Determine the [x, y] coordinate at the center of the cell enclosing the given text.  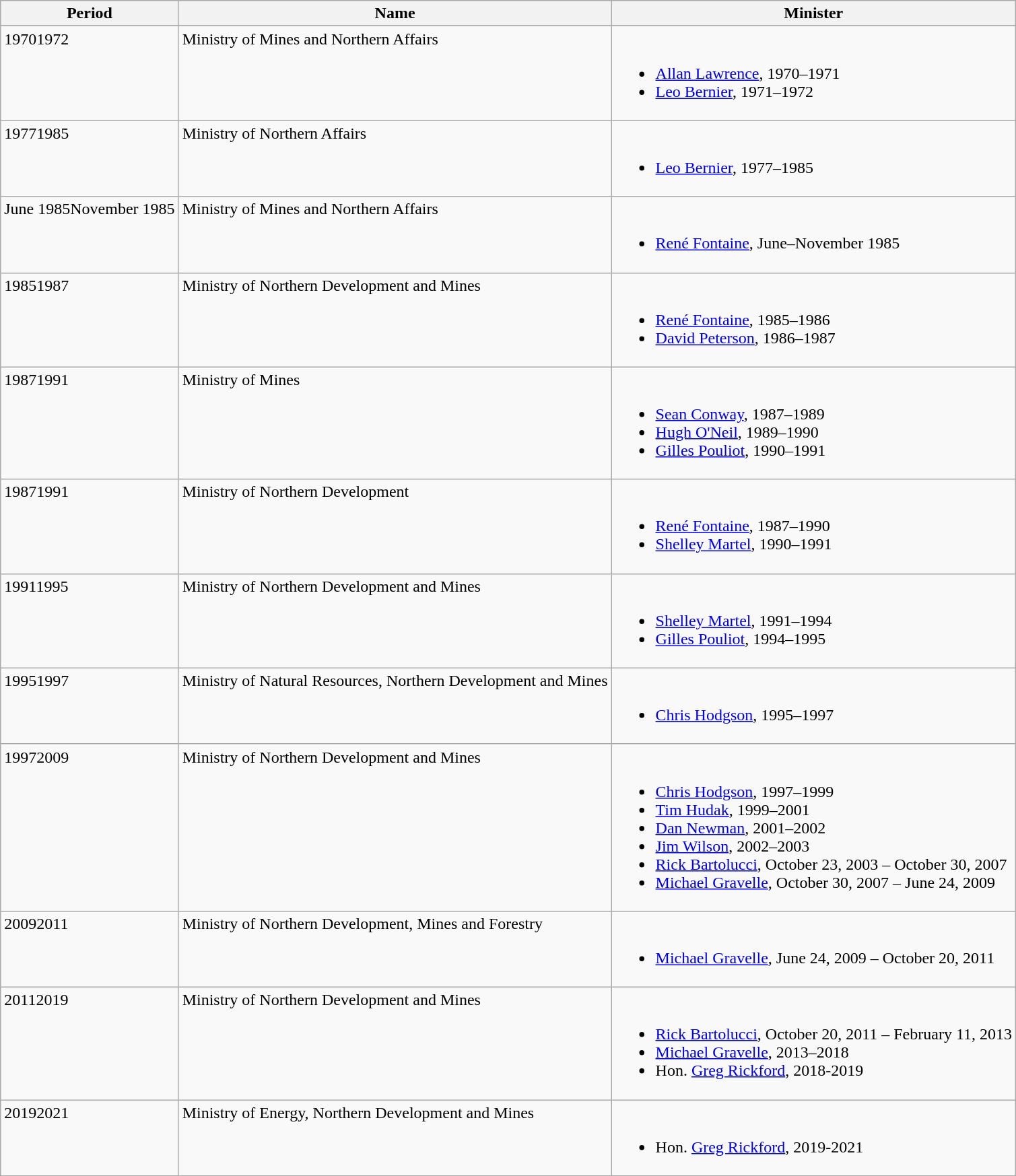
20092011 [90, 949]
Minister [813, 13]
Michael Gravelle, June 24, 2009 – October 20, 2011 [813, 949]
René Fontaine, 1985–1986David Peterson, 1986–1987 [813, 320]
19951997 [90, 705]
Ministry of Northern Development [395, 526]
Rick Bartolucci, October 20, 2011 – February 11, 2013Michael Gravelle, 2013–2018Hon. Greg Rickford, 2018-2019 [813, 1043]
Chris Hodgson, 1995–1997 [813, 705]
19911995 [90, 621]
19972009 [90, 827]
Period [90, 13]
Leo Bernier, 1977–1985 [813, 159]
Shelley Martel, 1991–1994Gilles Pouliot, 1994–1995 [813, 621]
Ministry of Northern Affairs [395, 159]
Ministry of Mines [395, 423]
19701972 [90, 73]
René Fontaine, 1987–1990Shelley Martel, 1990–1991 [813, 526]
20112019 [90, 1043]
Allan Lawrence, 1970–1971Leo Bernier, 1971–1972 [813, 73]
Ministry of Energy, Northern Development and Mines [395, 1138]
Name [395, 13]
Ministry of Northern Development, Mines and Forestry [395, 949]
June 1985November 1985 [90, 234]
20192021 [90, 1138]
Ministry of Natural Resources, Northern Development and Mines [395, 705]
René Fontaine, June–November 1985 [813, 234]
19771985 [90, 159]
Sean Conway, 1987–1989Hugh O'Neil, 1989–1990Gilles Pouliot, 1990–1991 [813, 423]
Hon. Greg Rickford, 2019-2021 [813, 1138]
19851987 [90, 320]
